For the text-containing cell, return its midpoint in [x, y] coordinate format. 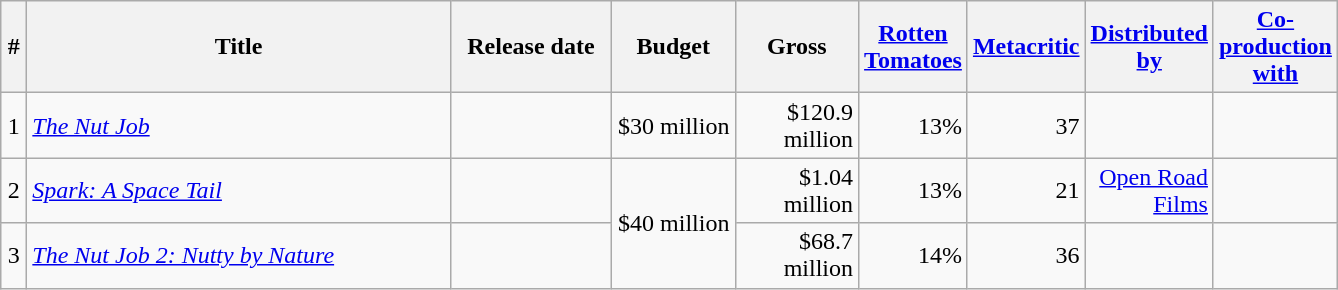
The Nut Job 2: Nutty by Nature [239, 256]
Budget [673, 47]
Metacritic [1026, 47]
The Nut Job [239, 126]
2 [14, 190]
Distributed by [1149, 47]
# [14, 47]
$30 million [673, 126]
Spark: A Space Tail [239, 190]
3 [14, 256]
$40 million [673, 223]
Gross [797, 47]
37 [1026, 126]
21 [1026, 190]
$68.7 million [797, 256]
Co-production with [1275, 47]
36 [1026, 256]
14% [914, 256]
1 [14, 126]
$1.04 million [797, 190]
Release date [530, 47]
Rotten Tomatoes [914, 47]
Open Road Films [1149, 190]
$120.9 million [797, 126]
Title [239, 47]
